Output the (x, y) coordinate of the center of the cell containing the given text.  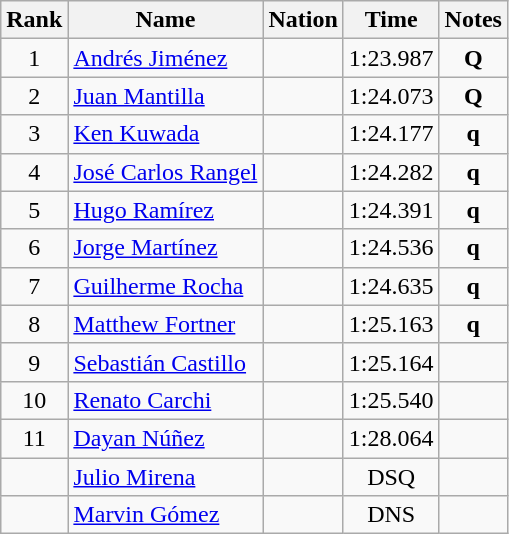
Juan Mantilla (166, 96)
Nation (303, 20)
1:24.536 (391, 248)
Matthew Fortner (166, 324)
DSQ (391, 477)
1:28.064 (391, 438)
Sebastián Castillo (166, 362)
1:24.177 (391, 134)
Dayan Núñez (166, 438)
Hugo Ramírez (166, 210)
1:24.391 (391, 210)
1:24.282 (391, 172)
6 (34, 248)
Renato Carchi (166, 400)
5 (34, 210)
4 (34, 172)
1:24.635 (391, 286)
Andrés Jiménez (166, 58)
8 (34, 324)
Time (391, 20)
1:25.540 (391, 400)
1:24.073 (391, 96)
Jorge Martínez (166, 248)
Julio Mirena (166, 477)
Name (166, 20)
Notes (473, 20)
Rank (34, 20)
10 (34, 400)
1:25.164 (391, 362)
1 (34, 58)
3 (34, 134)
Marvin Gómez (166, 515)
1:23.987 (391, 58)
Ken Kuwada (166, 134)
José Carlos Rangel (166, 172)
Guilherme Rocha (166, 286)
1:25.163 (391, 324)
DNS (391, 515)
11 (34, 438)
7 (34, 286)
2 (34, 96)
9 (34, 362)
